Pinpoint the cell where the given text exists, returning its (x, y) midpoint coordinate. 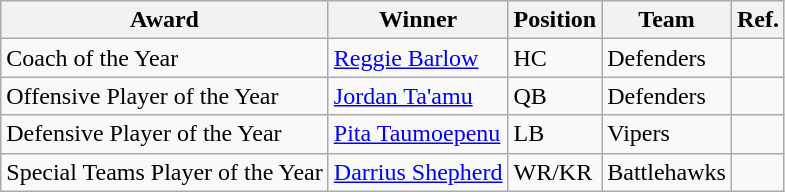
Reggie Barlow (418, 58)
Vipers (667, 134)
Award (165, 20)
HC (555, 58)
QB (555, 96)
Jordan Ta'amu (418, 96)
Winner (418, 20)
WR/KR (555, 172)
Offensive Player of the Year (165, 96)
Defensive Player of the Year (165, 134)
Darrius Shepherd (418, 172)
Battlehawks (667, 172)
LB (555, 134)
Pita Taumoepenu (418, 134)
Coach of the Year (165, 58)
Special Teams Player of the Year (165, 172)
Position (555, 20)
Team (667, 20)
Ref. (758, 20)
